Return the [X, Y] coordinate for the center point of the cell that contains the specified text.  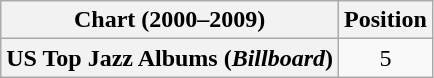
US Top Jazz Albums (Billboard) [170, 58]
5 [386, 58]
Position [386, 20]
Chart (2000–2009) [170, 20]
